From the cell containing the given text, extract its center point as (x, y) coordinate. 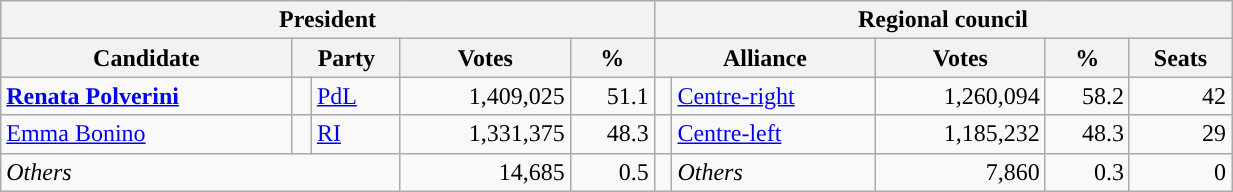
1,409,025 (485, 96)
14,685 (485, 172)
0.3 (1087, 172)
51.1 (612, 96)
Renata Polverini (146, 96)
Centre-right (774, 96)
1,185,232 (960, 134)
RI (356, 134)
Party (346, 58)
Seats (1180, 58)
29 (1180, 134)
Alliance (764, 58)
0 (1180, 172)
Centre-left (774, 134)
1,331,375 (485, 134)
Emma Bonino (146, 134)
0.5 (612, 172)
President (328, 20)
42 (1180, 96)
Regional council (942, 20)
7,860 (960, 172)
PdL (356, 96)
1,260,094 (960, 96)
58.2 (1087, 96)
Candidate (146, 58)
